Output the [X, Y] coordinate of the center of the cell containing the given text.  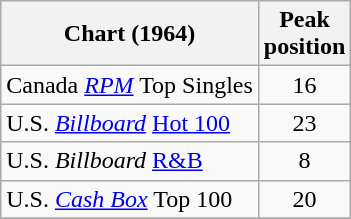
Chart (1964) [130, 34]
U.S. Cash Box Top 100 [130, 199]
8 [304, 161]
16 [304, 85]
23 [304, 123]
Peakposition [304, 34]
Canada RPM Top Singles [130, 85]
20 [304, 199]
U.S. Billboard Hot 100 [130, 123]
U.S. Billboard R&B [130, 161]
